Output the (X, Y) coordinate of the center of the cell containing the given text.  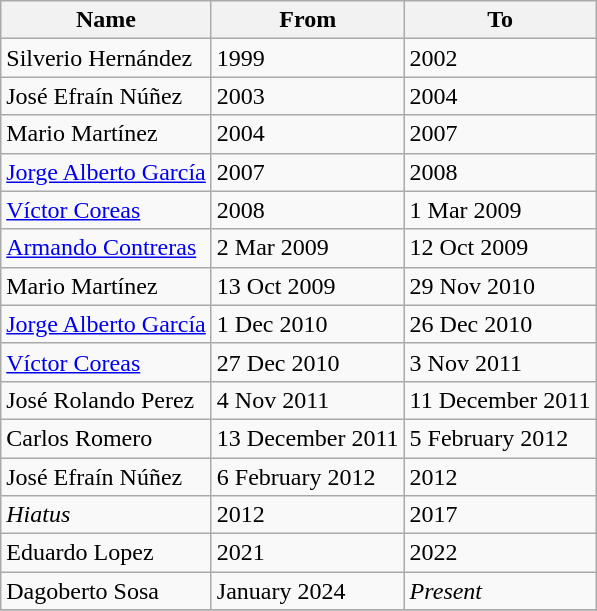
Present (500, 591)
2002 (500, 58)
1 Dec 2010 (308, 324)
Carlos Romero (106, 438)
1999 (308, 58)
3 Nov 2011 (500, 362)
2003 (308, 96)
Armando Contreras (106, 248)
5 February 2012 (500, 438)
José Rolando Perez (106, 400)
From (308, 20)
6 February 2012 (308, 477)
13 Oct 2009 (308, 286)
2 Mar 2009 (308, 248)
11 December 2011 (500, 400)
2021 (308, 553)
Eduardo Lopez (106, 553)
Silverio Hernández (106, 58)
4 Nov 2011 (308, 400)
To (500, 20)
1 Mar 2009 (500, 210)
13 December 2011 (308, 438)
26 Dec 2010 (500, 324)
27 Dec 2010 (308, 362)
2017 (500, 515)
Dagoberto Sosa (106, 591)
Hiatus (106, 515)
January 2024 (308, 591)
29 Nov 2010 (500, 286)
12 Oct 2009 (500, 248)
Name (106, 20)
2022 (500, 553)
